Locate the cell with the specified text and output its (x, y) center coordinate. 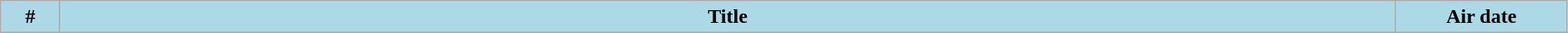
# (30, 17)
Air date (1481, 17)
Title (728, 17)
